Scan for the cell matching the given text and deliver its (x, y) coordinate at center. 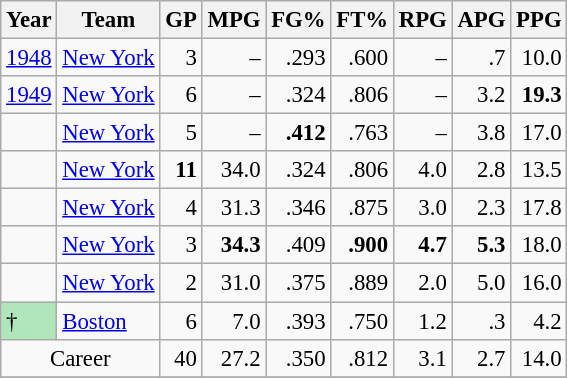
3.2 (482, 95)
18.0 (539, 245)
.409 (298, 245)
5.3 (482, 245)
.875 (362, 208)
19.3 (539, 95)
MPG (234, 20)
1948 (29, 58)
17.8 (539, 208)
APG (482, 20)
10.0 (539, 58)
.763 (362, 133)
.412 (298, 133)
FG% (298, 20)
4.0 (422, 170)
PPG (539, 20)
Career (80, 358)
31.3 (234, 208)
40 (181, 358)
.346 (298, 208)
13.5 (539, 170)
34.3 (234, 245)
3.0 (422, 208)
2 (181, 283)
† (29, 321)
5 (181, 133)
.900 (362, 245)
Year (29, 20)
4 (181, 208)
4.7 (422, 245)
RPG (422, 20)
GP (181, 20)
Boston (108, 321)
34.0 (234, 170)
.3 (482, 321)
.7 (482, 58)
31.0 (234, 283)
.375 (298, 283)
.750 (362, 321)
7.0 (234, 321)
.600 (362, 58)
16.0 (539, 283)
1949 (29, 95)
.889 (362, 283)
4.2 (539, 321)
.812 (362, 358)
2.7 (482, 358)
.350 (298, 358)
5.0 (482, 283)
2.0 (422, 283)
.393 (298, 321)
17.0 (539, 133)
27.2 (234, 358)
2.3 (482, 208)
3.8 (482, 133)
Team (108, 20)
14.0 (539, 358)
3.1 (422, 358)
2.8 (482, 170)
FT% (362, 20)
1.2 (422, 321)
11 (181, 170)
.293 (298, 58)
